Extract the [X, Y] coordinate from the center of the cell holding the provided text.  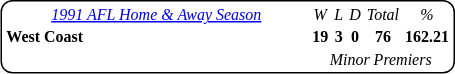
D [356, 14]
Minor Premiers [381, 60]
% [428, 14]
West Coast [156, 37]
0 [356, 37]
Total [382, 14]
W [320, 14]
76 [382, 37]
1991 AFL Home & Away Season [156, 14]
19 [320, 37]
L [339, 14]
162.21 [428, 37]
3 [339, 37]
